Extract the (x, y) coordinate from the center of the cell holding the provided text.  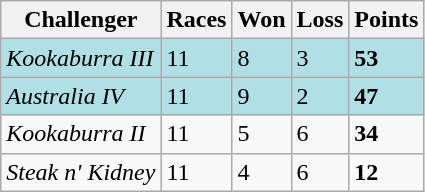
47 (386, 96)
Challenger (81, 20)
12 (386, 172)
Races (196, 20)
Loss (320, 20)
Australia IV (81, 96)
Points (386, 20)
Kookaburra III (81, 58)
53 (386, 58)
3 (320, 58)
Won (262, 20)
2 (320, 96)
8 (262, 58)
9 (262, 96)
Steak n' Kidney (81, 172)
4 (262, 172)
5 (262, 134)
Kookaburra II (81, 134)
34 (386, 134)
